From the cell containing the given text, extract its center point as (x, y) coordinate. 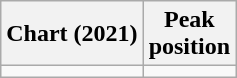
Chart (2021) (72, 34)
Peakposition (189, 34)
